Determine the [x, y] coordinate at the center of the cell enclosing the given text.  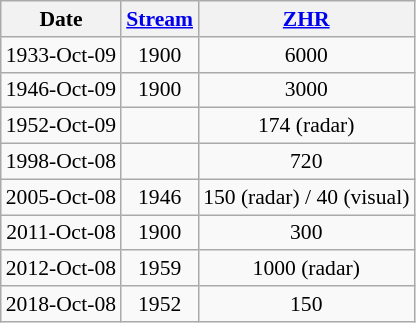
720 [306, 162]
1998-Oct-08 [61, 162]
1959 [160, 269]
2018-Oct-08 [61, 304]
1933-Oct-09 [61, 55]
150 (radar) / 40 (visual) [306, 197]
150 [306, 304]
1946-Oct-09 [61, 90]
3000 [306, 90]
Date [61, 19]
2011-Oct-08 [61, 233]
1952 [160, 304]
1946 [160, 197]
1952-Oct-09 [61, 126]
174 (radar) [306, 126]
Stream [160, 19]
300 [306, 233]
ZHR [306, 19]
2005-Oct-08 [61, 197]
6000 [306, 55]
1000 (radar) [306, 269]
2012-Oct-08 [61, 269]
